Detect which cell encompasses the target text, then output its [x, y] center coordinate. 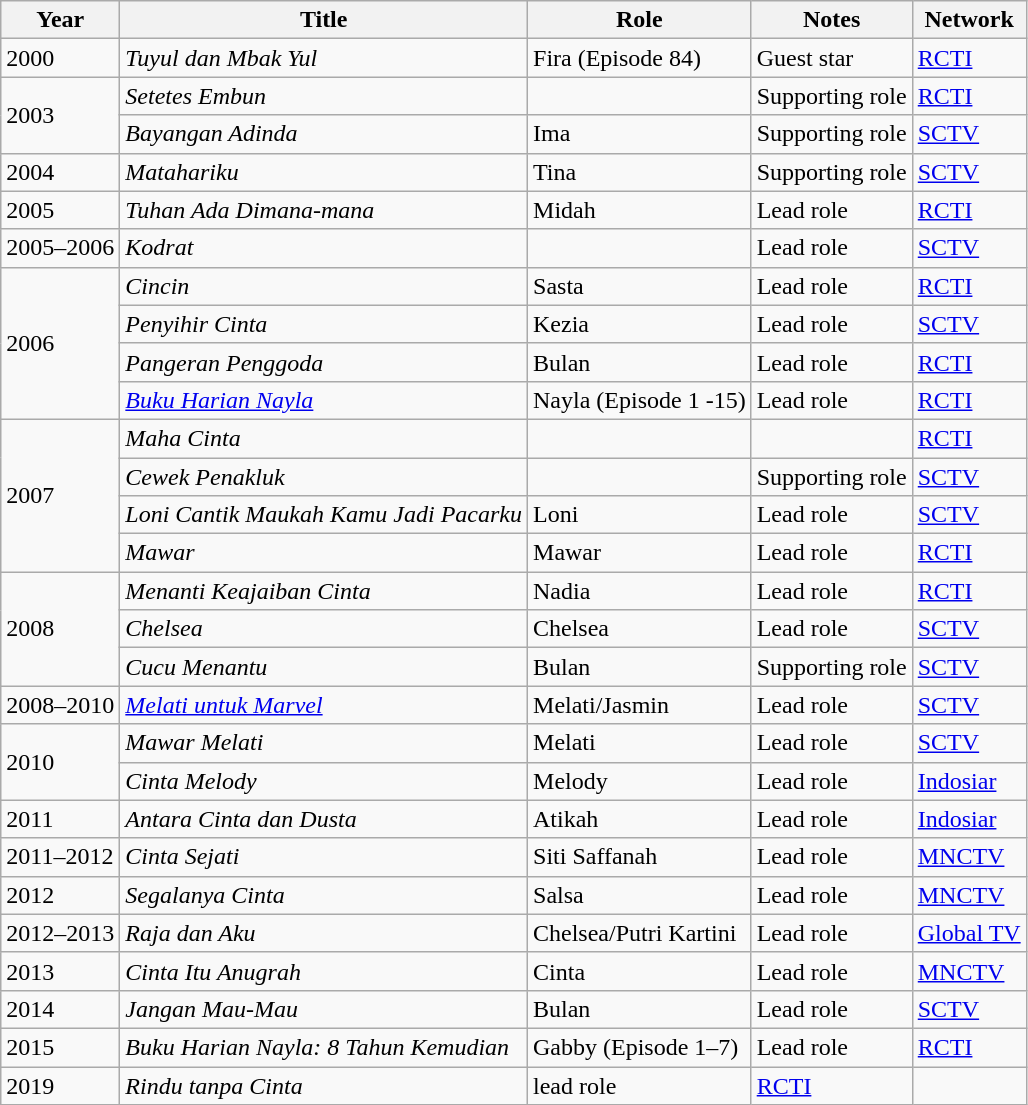
2005 [60, 210]
2007 [60, 495]
Kezia [640, 324]
Guest star [832, 58]
Buku Harian Nayla: 8 Tahun Kemudian [324, 1047]
Loni [640, 515]
2013 [60, 971]
Midah [640, 210]
Global TV [969, 933]
Loni Cantik Maukah Kamu Jadi Pacarku [324, 515]
Cewek Penakluk [324, 477]
Melati [640, 743]
2004 [60, 172]
Matahariku [324, 172]
Segalanya Cinta [324, 895]
Melody [640, 781]
2019 [60, 1085]
Atikah [640, 819]
Role [640, 20]
Rindu tanpa Cinta [324, 1085]
2008 [60, 629]
Kodrat [324, 248]
2006 [60, 343]
Network [969, 20]
Pangeran Penggoda [324, 362]
2011 [60, 819]
Maha Cinta [324, 438]
Notes [832, 20]
Setetes Embun [324, 96]
Cinta Sejati [324, 857]
Chelsea/Putri Kartini [640, 933]
Cinta [640, 971]
Bayangan Adinda [324, 134]
2005–2006 [60, 248]
Penyihir Cinta [324, 324]
Salsa [640, 895]
Tuyul dan Mbak Yul [324, 58]
Antara Cinta dan Dusta [324, 819]
Siti Saffanah [640, 857]
2011–2012 [60, 857]
2000 [60, 58]
2012–2013 [60, 933]
Title [324, 20]
Gabby (Episode 1–7) [640, 1047]
Menanti Keajaiban Cinta [324, 591]
Tina [640, 172]
Melati/Jasmin [640, 705]
Cincin [324, 286]
2003 [60, 115]
2012 [60, 895]
Mawar Melati [324, 743]
Year [60, 20]
Fira (Episode 84) [640, 58]
Melati untuk Marvel [324, 705]
Cinta Itu Anugrah [324, 971]
2010 [60, 762]
2008–2010 [60, 705]
Nayla (Episode 1 -15) [640, 400]
Sasta [640, 286]
lead role [640, 1085]
Buku Harian Nayla [324, 400]
Raja dan Aku [324, 933]
Ima [640, 134]
Tuhan Ada Dimana-mana [324, 210]
Nadia [640, 591]
Cinta Melody [324, 781]
2014 [60, 1009]
2015 [60, 1047]
Cucu Menantu [324, 667]
Jangan Mau-Mau [324, 1009]
